Pinpoint the cell where the given text exists, returning its (x, y) midpoint coordinate. 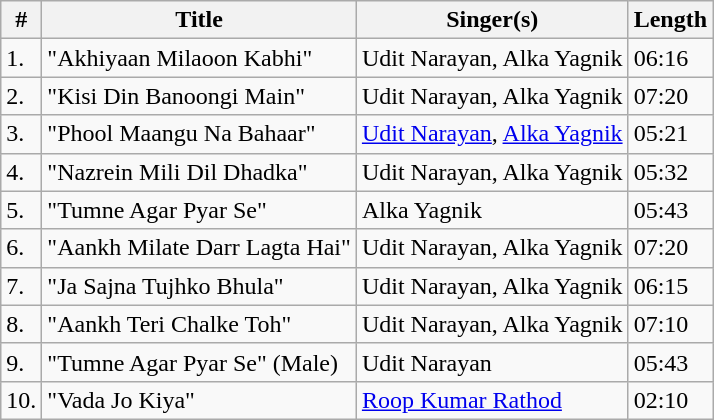
9. (22, 362)
Singer(s) (492, 20)
"Tumne Agar Pyar Se" (200, 210)
4. (22, 172)
02:10 (670, 400)
1. (22, 58)
"Ja Sajna Tujhko Bhula" (200, 286)
10. (22, 400)
"Kisi Din Banoongi Main" (200, 96)
Alka Yagnik (492, 210)
Length (670, 20)
6. (22, 248)
8. (22, 324)
"Aankh Milate Darr Lagta Hai" (200, 248)
07:10 (670, 324)
06:15 (670, 286)
05:32 (670, 172)
"Akhiyaan Milaoon Kabhi" (200, 58)
"Aankh Teri Chalke Toh" (200, 324)
7. (22, 286)
"Tumne Agar Pyar Se" (Male) (200, 362)
"Phool Maangu Na Bahaar" (200, 134)
2. (22, 96)
Roop Kumar Rathod (492, 400)
05:21 (670, 134)
"Nazrein Mili Dil Dhadka" (200, 172)
06:16 (670, 58)
"Vada Jo Kiya" (200, 400)
# (22, 20)
Title (200, 20)
Udit Narayan (492, 362)
3. (22, 134)
5. (22, 210)
